Output the (X, Y) coordinate of the center of the cell containing the given text.  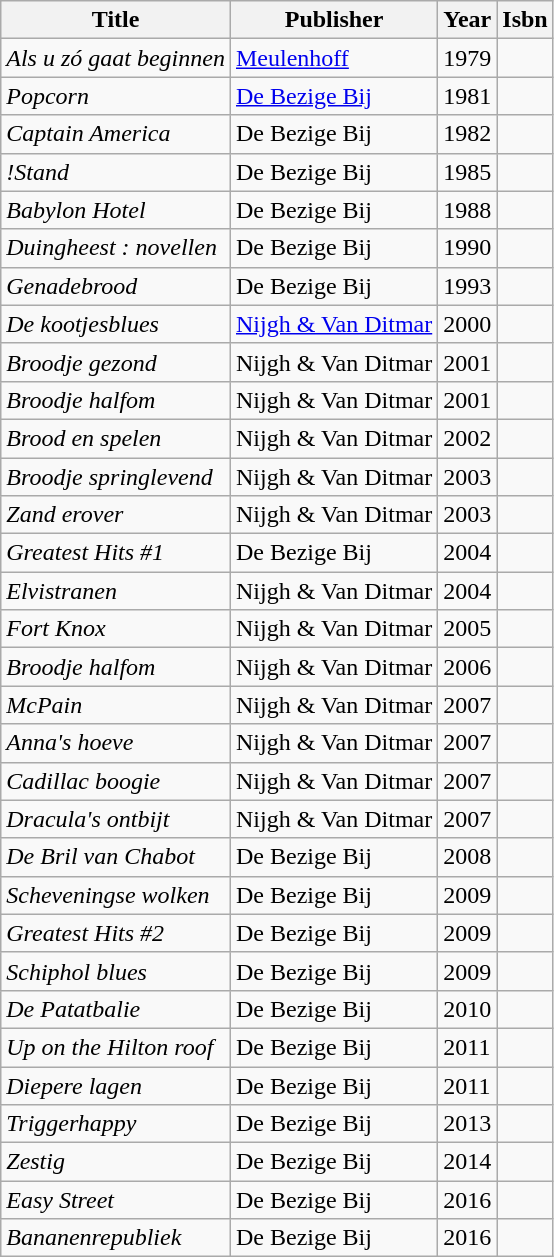
2002 (468, 438)
!Stand (116, 172)
2005 (468, 629)
Up on the Hilton roof (116, 1047)
Anna's hoeve (116, 743)
1982 (468, 134)
Zand erover (116, 515)
1981 (468, 96)
Isbn (525, 20)
Elvistranen (116, 591)
1979 (468, 58)
Als u zó gaat beginnen (116, 58)
2013 (468, 1124)
2014 (468, 1162)
Easy Street (116, 1200)
Zestig (116, 1162)
1988 (468, 210)
Dracula's ontbijt (116, 819)
Greatest Hits #2 (116, 933)
De Patatbalie (116, 1009)
Duingheest : novellen (116, 248)
Captain America (116, 134)
Genadebrood (116, 286)
De kootjesblues (116, 324)
Brood en spelen (116, 438)
McPain (116, 705)
Babylon Hotel (116, 210)
Cadillac boogie (116, 781)
De Bril van Chabot (116, 857)
2008 (468, 857)
Meulenhoff (334, 58)
Title (116, 20)
Bananenrepubliek (116, 1238)
Schiphol blues (116, 971)
Broodje gezond (116, 362)
Triggerhappy (116, 1124)
1985 (468, 172)
Scheveningse wolken (116, 895)
2006 (468, 667)
2000 (468, 324)
Greatest Hits #1 (116, 553)
1990 (468, 248)
Fort Knox (116, 629)
Broodje springlevend (116, 477)
Year (468, 20)
Publisher (334, 20)
2010 (468, 1009)
Diepere lagen (116, 1085)
1993 (468, 286)
Popcorn (116, 96)
